For the text-containing cell, return its midpoint in [X, Y] coordinate format. 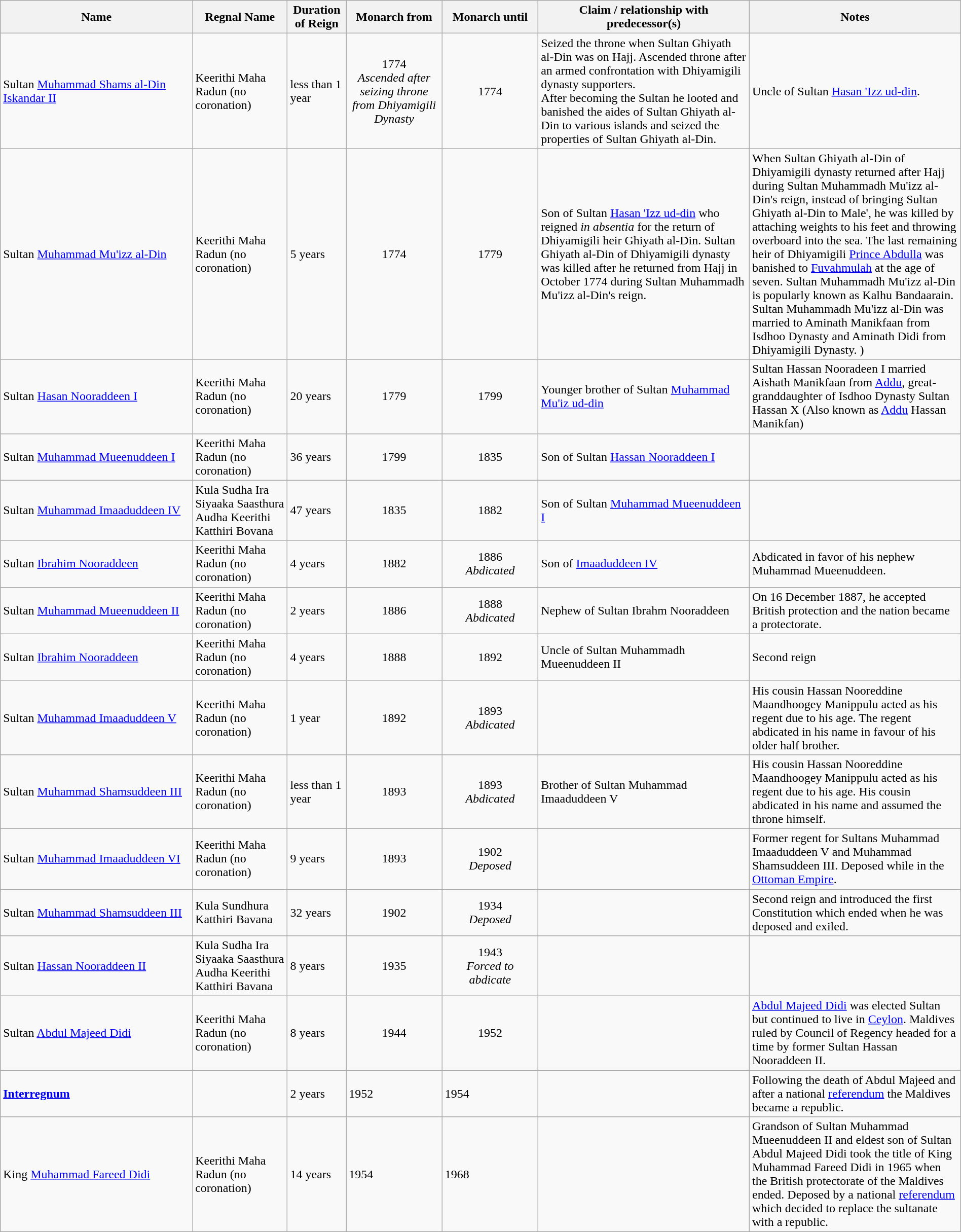
9 years [317, 859]
1888Abdicated [490, 610]
Sultan Muhammad Mueenuddeen II [96, 610]
Second reign and introduced the first Constitution which ended when he was deposed and exiled. [855, 913]
On 16 December 1887, he accepted British protection and the nation became a protectorate. [855, 610]
Son of Sultan Hassan Nooraddeen I [644, 457]
Following the death of Abdul Majeed and after a national referendum the Maldives became a republic. [855, 1094]
1934Deposed [490, 913]
1968 [490, 1174]
1886Abdicated [490, 564]
Sultan Muhammad Shams al-Din Iskandar II [96, 91]
Duration of Reign [317, 17]
1774Ascended after seizing throne from Dhiyamigili Dynasty [394, 91]
Sultan Hasan Nooraddeen I [96, 396]
Sultan Muhammad Imaaduddeen IV [96, 510]
Second reign [855, 657]
1886 [394, 610]
Sultan Muhammad Mueenuddeen I [96, 457]
Abdicated in favor of his nephew Muhammad Mueenuddeen. [855, 564]
Monarch until [490, 17]
Name [96, 17]
Son of Sultan Muhammad Mueenuddeen I [644, 510]
1935 [394, 966]
1 year [317, 717]
Kula Sudha Ira Siyaaka Saasthura Audha Keerithi Katthiri Bavana [240, 966]
14 years [317, 1174]
Notes [855, 17]
36 years [317, 457]
1902 [394, 913]
1888 [394, 657]
1943Forced to abdicate [490, 966]
5 years [317, 254]
Kula Sundhura Katthiri Bavana [240, 913]
Nephew of Sultan Ibrahm Nooraddeen [644, 610]
Interregnum [96, 1094]
20 years [317, 396]
47 years [317, 510]
Uncle of Sultan Muhammadh Mueenuddeen II [644, 657]
Former regent for Sultans Muhammad Imaaduddeen V and Muhammad Shamsuddeen III. Deposed while in the Ottoman Empire. [855, 859]
King Muhammad Fareed Didi [96, 1174]
1944 [394, 1033]
Sultan Abdul Majeed Didi [96, 1033]
Uncle of Sultan Hasan 'Izz ud-din. [855, 91]
Sultan Muhammad Imaaduddeen VI [96, 859]
Sultan Muhammad Mu'izz al-Din [96, 254]
Brother of Sultan Muhammad Imaaduddeen V [644, 791]
Son of Imaaduddeen IV [644, 564]
Claim / relationship with predecessor(s) [644, 17]
Sultan Hassan Nooraddeen II [96, 966]
Monarch from [394, 17]
Kula Sudha Ira Siyaaka Saasthura Audha Keerithi Katthiri Bovana [240, 510]
32 years [317, 913]
Younger brother of Sultan Muhammad Mu'iz ud-din [644, 396]
Regnal Name [240, 17]
1902Deposed [490, 859]
Sultan Muhammad Imaaduddeen V [96, 717]
